Return [X, Y] of the center of cell containing provided text 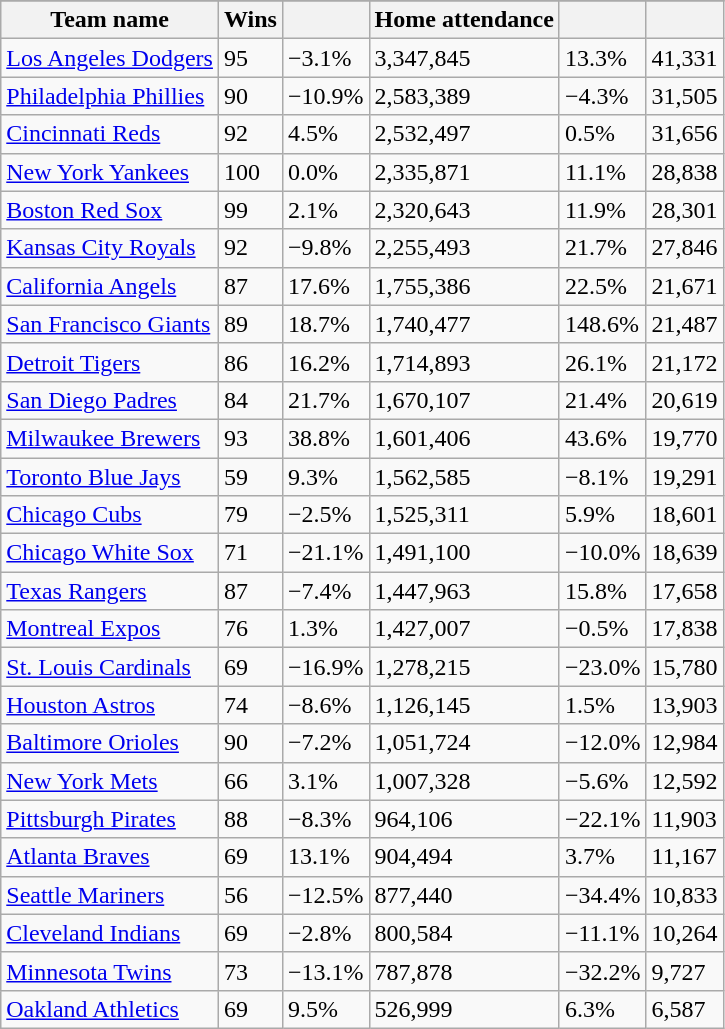
76 [250, 629]
2,335,871 [464, 172]
−12.5% [326, 895]
Oakland Athletics [110, 1009]
New York Yankees [110, 172]
11.1% [602, 172]
28,301 [684, 210]
6,587 [684, 1009]
1,525,311 [464, 515]
1,051,724 [464, 743]
−16.9% [326, 667]
1,714,893 [464, 362]
1,447,963 [464, 591]
21,172 [684, 362]
10,264 [684, 933]
6.3% [602, 1009]
28,838 [684, 172]
−23.0% [602, 667]
−32.2% [602, 971]
71 [250, 553]
0.0% [326, 172]
88 [250, 819]
Chicago White Sox [110, 553]
93 [250, 438]
15.8% [602, 591]
3.7% [602, 857]
18.7% [326, 324]
74 [250, 705]
2,320,643 [464, 210]
−7.4% [326, 591]
5.9% [602, 515]
2,583,389 [464, 96]
1,278,215 [464, 667]
18,601 [684, 515]
66 [250, 781]
−7.2% [326, 743]
Kansas City Royals [110, 248]
10,833 [684, 895]
100 [250, 172]
41,331 [684, 58]
1.5% [602, 705]
1.3% [326, 629]
11.9% [602, 210]
79 [250, 515]
3.1% [326, 781]
21,487 [684, 324]
Houston Astros [110, 705]
31,505 [684, 96]
99 [250, 210]
1,670,107 [464, 400]
−21.1% [326, 553]
1,007,328 [464, 781]
Team name [110, 20]
9,727 [684, 971]
800,584 [464, 933]
0.5% [602, 134]
Montreal Expos [110, 629]
17,658 [684, 591]
13.1% [326, 857]
89 [250, 324]
−10.9% [326, 96]
964,106 [464, 819]
904,494 [464, 857]
−4.3% [602, 96]
1,740,477 [464, 324]
Baltimore Orioles [110, 743]
−11.1% [602, 933]
1,562,585 [464, 477]
12,984 [684, 743]
17.6% [326, 286]
Detroit Tigers [110, 362]
−10.0% [602, 553]
2,255,493 [464, 248]
−2.5% [326, 515]
11,167 [684, 857]
−5.6% [602, 781]
26.1% [602, 362]
Texas Rangers [110, 591]
38.8% [326, 438]
19,291 [684, 477]
−8.3% [326, 819]
−13.1% [326, 971]
877,440 [464, 895]
St. Louis Cardinals [110, 667]
−22.1% [602, 819]
12,592 [684, 781]
526,999 [464, 1009]
1,427,007 [464, 629]
27,846 [684, 248]
1,126,145 [464, 705]
New York Mets [110, 781]
California Angels [110, 286]
1,755,386 [464, 286]
Home attendance [464, 20]
2,532,497 [464, 134]
31,656 [684, 134]
Cincinnati Reds [110, 134]
148.6% [602, 324]
−0.5% [602, 629]
3,347,845 [464, 58]
2.1% [326, 210]
Minnesota Twins [110, 971]
84 [250, 400]
1,601,406 [464, 438]
22.5% [602, 286]
16.2% [326, 362]
Milwaukee Brewers [110, 438]
11,903 [684, 819]
18,639 [684, 553]
−8.1% [602, 477]
−2.8% [326, 933]
Seattle Mariners [110, 895]
4.5% [326, 134]
Pittsburgh Pirates [110, 819]
San Diego Padres [110, 400]
13,903 [684, 705]
95 [250, 58]
Toronto Blue Jays [110, 477]
43.6% [602, 438]
86 [250, 362]
20,619 [684, 400]
9.5% [326, 1009]
13.3% [602, 58]
Cleveland Indians [110, 933]
787,878 [464, 971]
21.4% [602, 400]
19,770 [684, 438]
56 [250, 895]
73 [250, 971]
9.3% [326, 477]
Atlanta Braves [110, 857]
21,671 [684, 286]
Boston Red Sox [110, 210]
Chicago Cubs [110, 515]
−9.8% [326, 248]
17,838 [684, 629]
−3.1% [326, 58]
−12.0% [602, 743]
−34.4% [602, 895]
Philadelphia Phillies [110, 96]
Wins [250, 20]
1,491,100 [464, 553]
15,780 [684, 667]
San Francisco Giants [110, 324]
−8.6% [326, 705]
59 [250, 477]
Los Angeles Dodgers [110, 58]
